Locate the cell with the specified text and output its [x, y] center coordinate. 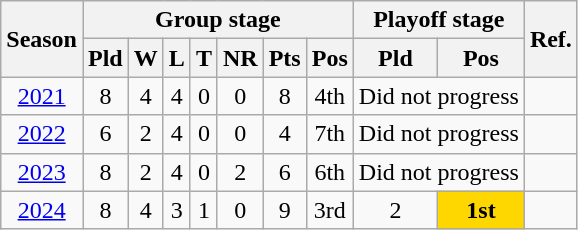
7th [330, 134]
Ref. [550, 39]
Group stage [218, 20]
1 [204, 210]
6th [330, 172]
3rd [330, 210]
W [146, 58]
T [204, 58]
Pts [284, 58]
2023 [42, 172]
4th [330, 96]
2024 [42, 210]
L [176, 58]
2021 [42, 96]
NR [240, 58]
Season [42, 39]
Playoff stage [438, 20]
2022 [42, 134]
9 [284, 210]
1st [482, 210]
3 [176, 210]
